Return (X, Y) of the center of cell containing provided text 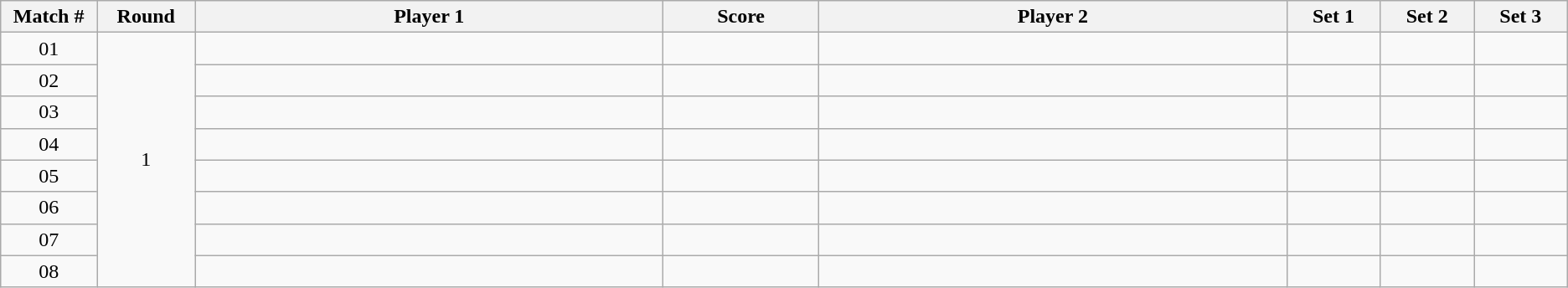
Player 1 (429, 17)
1 (146, 160)
01 (49, 49)
04 (49, 144)
05 (49, 176)
Player 2 (1053, 17)
08 (49, 271)
Set 3 (1521, 17)
03 (49, 112)
Score (741, 17)
Match # (49, 17)
Round (146, 17)
02 (49, 80)
Set 1 (1333, 17)
Set 2 (1427, 17)
06 (49, 208)
07 (49, 239)
